Detect which cell encompasses the target text, then output its (X, Y) center coordinate. 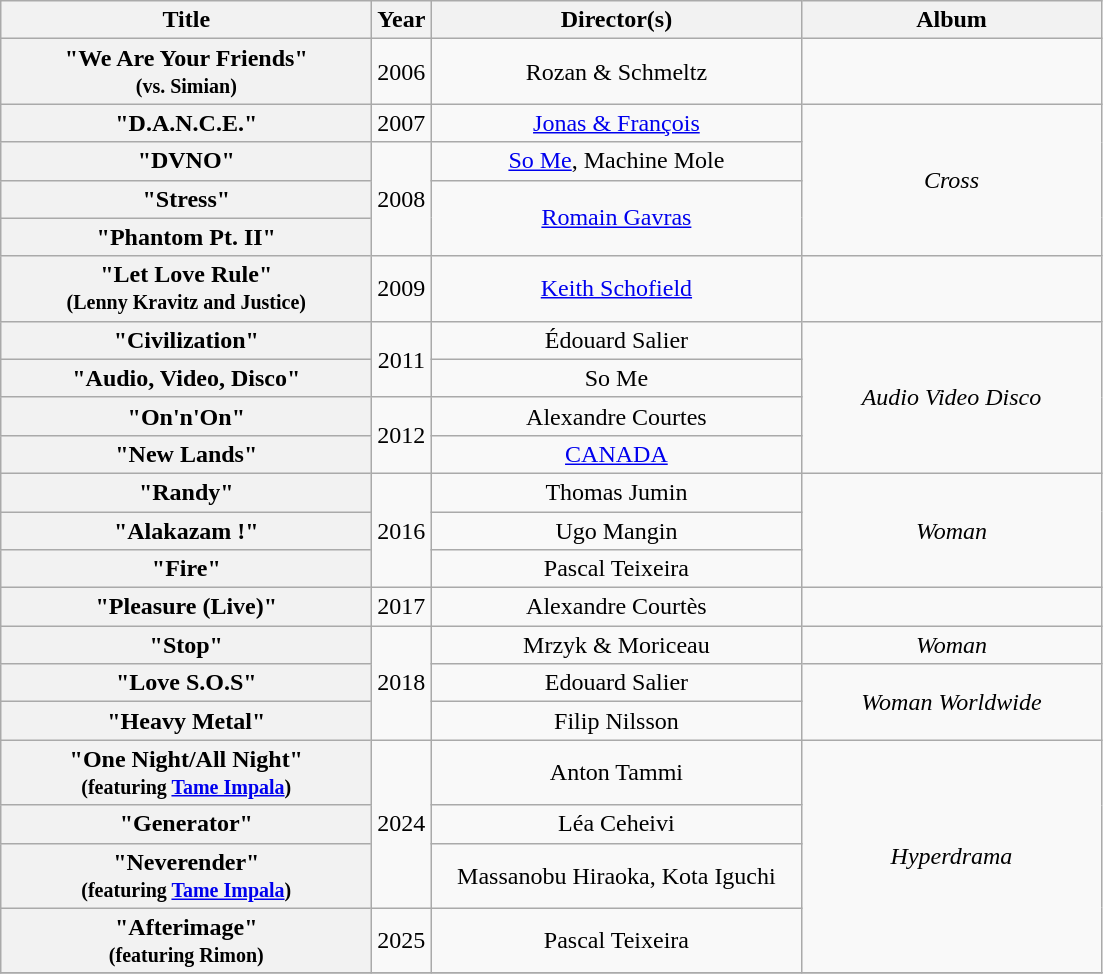
Jonas & François (616, 123)
"Afterimage" (featuring Rimon) (186, 940)
2009 (402, 288)
2017 (402, 607)
"Neverender" (featuring Tame Impala) (186, 876)
Edouard Salier (616, 683)
2011 (402, 359)
Alexandre Courtès (616, 607)
2016 (402, 530)
Audio Video Disco (952, 397)
2018 (402, 683)
"We Are Your Friends"(vs. Simian) (186, 72)
"Fire" (186, 569)
"Civilization" (186, 340)
Mrzyk & Moriceau (616, 645)
Romain Gavras (616, 218)
So Me (616, 378)
"On'n'On" (186, 416)
2025 (402, 940)
2006 (402, 72)
Rozan & Schmeltz (616, 72)
Cross (952, 180)
Édouard Salier (616, 340)
Album (952, 20)
2007 (402, 123)
"New Lands" (186, 454)
2012 (402, 435)
Title (186, 20)
"Phantom Pt. II" (186, 237)
"Stop" (186, 645)
"Alakazam !" (186, 531)
"Let Love Rule"(Lenny Kravitz and Justice) (186, 288)
"Generator" (186, 824)
"Pleasure (Live)" (186, 607)
Thomas Jumin (616, 492)
2024 (402, 824)
Massanobu Hiraoka, Kota Iguchi (616, 876)
"Heavy Metal" (186, 721)
Ugo Mangin (616, 531)
"Randy" (186, 492)
"Stress" (186, 199)
Alexandre Courtes (616, 416)
"One Night/All Night" (featuring Tame Impala) (186, 772)
Keith Schofield (616, 288)
Filip Nilsson (616, 721)
Director(s) (616, 20)
Anton Tammi (616, 772)
"Love S.O.S" (186, 683)
2008 (402, 199)
Year (402, 20)
Woman Worldwide (952, 702)
"D.A.N.C.E." (186, 123)
So Me, Machine Mole (616, 161)
Léa Ceheivi (616, 824)
CANADA (616, 454)
Hyperdrama (952, 856)
"DVNO" (186, 161)
"Audio, Video, Disco" (186, 378)
